Search for the cell housing the specified text and yield its (X, Y) center coordinate. 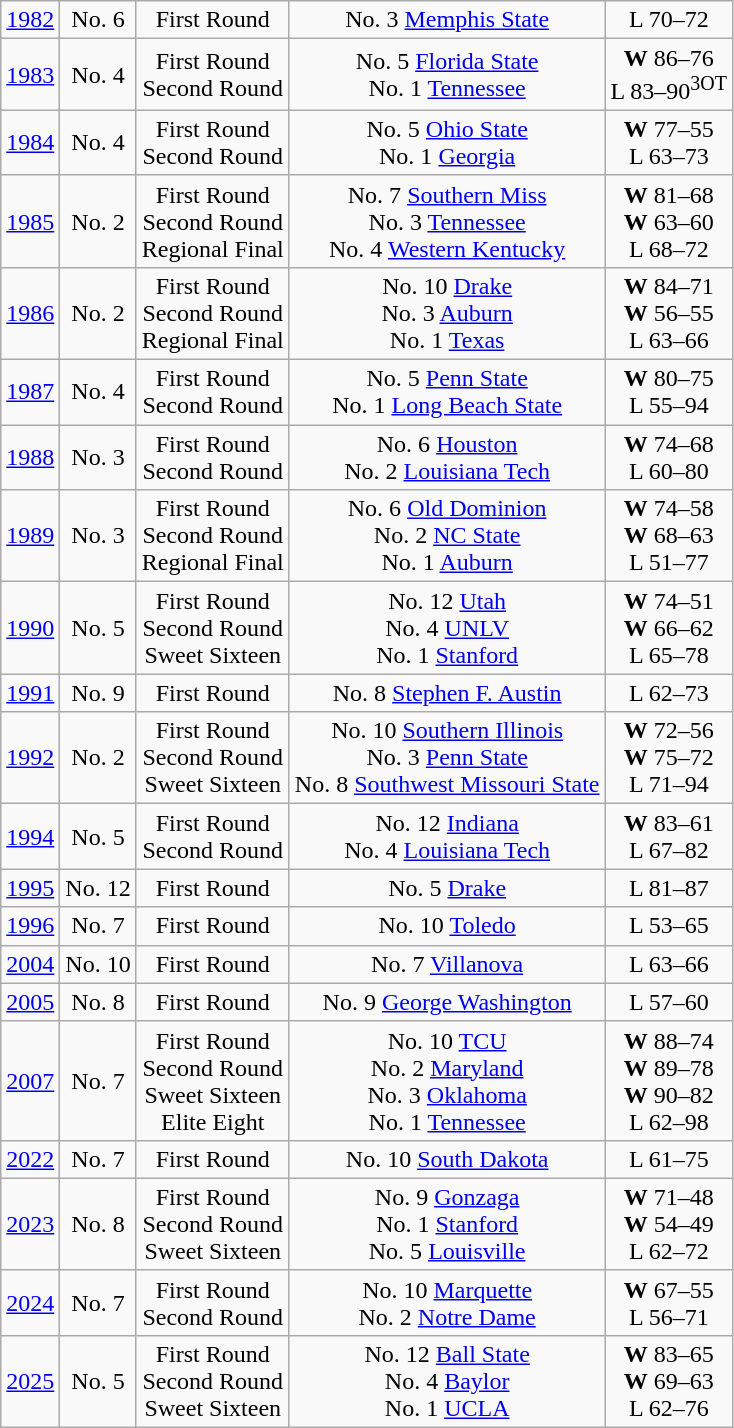
L 57–60 (669, 1002)
2007 (30, 1080)
W 74–58W 68–63L 51–77 (669, 536)
W 81–68W 63–60L 68–72 (669, 221)
No. 7 Villanova (447, 964)
2023 (30, 1224)
No. 10 South Dakota (447, 1159)
1996 (30, 926)
No. 12 (98, 888)
2004 (30, 964)
No. 5 Florida StateNo. 1 Tennessee (447, 75)
W 71–48W 54–49L 62–72 (669, 1224)
W 74–68L 60–80 (669, 458)
No. 12 Ball StateNo. 4 BaylorNo. 1 UCLA (447, 1381)
No. 10 Southern IllinoisNo. 3 Penn StateNo. 8 Southwest Missouri State (447, 758)
No. 10 MarquetteNo. 2 Notre Dame (447, 1302)
1988 (30, 458)
1992 (30, 758)
No. 6 Old DominionNo. 2 NC StateNo. 1 Auburn (447, 536)
No. 10 Toledo (447, 926)
1984 (30, 142)
No. 5 Penn StateNo. 1 Long Beach State (447, 392)
L 53–65 (669, 926)
W 67–55L 56–71 (669, 1302)
No. 12 UtahNo. 4 UNLVNo. 1 Stanford (447, 628)
W 88–74W 89–78W 90–82L 62–98 (669, 1080)
No. 10 TCUNo. 2 MarylandNo. 3 OklahomaNo. 1 Tennessee (447, 1080)
No. 8 Stephen F. Austin (447, 693)
1994 (30, 836)
1982 (30, 20)
No. 9 GonzagaNo. 1 StanfordNo. 5 Louisville (447, 1224)
No. 10 DrakeNo. 3 AuburnNo. 1 Texas (447, 313)
1986 (30, 313)
1985 (30, 221)
W 77–55L 63–73 (669, 142)
No. 9 George Washington (447, 1002)
No. 5 Ohio StateNo. 1 Georgia (447, 142)
No. 12 IndianaNo. 4 Louisiana Tech (447, 836)
2024 (30, 1302)
W 72–56W 75–72L 71–94 (669, 758)
W 74–51W 66–62L 65–78 (669, 628)
W 86–76L 83–903OT (669, 75)
No. 9 (98, 693)
W 80–75L 55–94 (669, 392)
L 70–72 (669, 20)
1983 (30, 75)
No. 6 (98, 20)
1989 (30, 536)
1990 (30, 628)
L 81–87 (669, 888)
W 83–61L 67–82 (669, 836)
W 83–65W 69–63L 62–76 (669, 1381)
L 61–75 (669, 1159)
2025 (30, 1381)
W 84–71W 56–55L 63–66 (669, 313)
No. 3 Memphis State (447, 20)
1987 (30, 392)
No. 10 (98, 964)
2005 (30, 1002)
No. 5 Drake (447, 888)
2022 (30, 1159)
1995 (30, 888)
First RoundSecond RoundSweet SixteenElite Eight (212, 1080)
1991 (30, 693)
No. 7 Southern MissNo. 3 TennesseeNo. 4 Western Kentucky (447, 221)
L 63–66 (669, 964)
L 62–73 (669, 693)
No. 6 HoustonNo. 2 Louisiana Tech (447, 458)
